Return the (x, y) coordinate for the center point of the cell that contains the specified text.  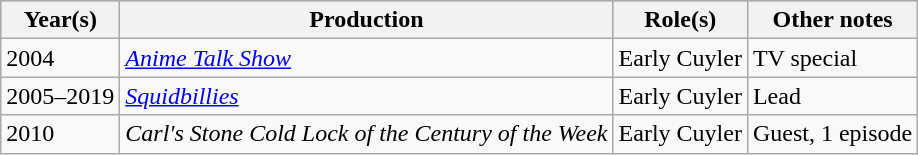
2010 (60, 134)
Role(s) (680, 20)
2005–2019 (60, 96)
Anime Talk Show (366, 58)
TV special (832, 58)
Production (366, 20)
Other notes (832, 20)
Year(s) (60, 20)
Lead (832, 96)
Squidbillies (366, 96)
Carl's Stone Cold Lock of the Century of the Week (366, 134)
Guest, 1 episode (832, 134)
2004 (60, 58)
